Locate the cell with the specified text and output its (x, y) center coordinate. 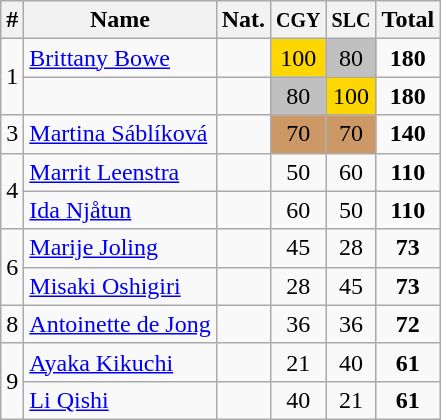
Name (120, 20)
SLC (351, 20)
CGY (299, 20)
Brittany Bowe (120, 58)
140 (408, 134)
9 (12, 381)
Martina Sáblíková (120, 134)
Ayaka Kikuchi (120, 362)
Nat. (243, 20)
Antoinette de Jong (120, 324)
Total (408, 20)
Marrit Leenstra (120, 172)
Misaki Oshigiri (120, 286)
72 (408, 324)
6 (12, 267)
4 (12, 191)
Marije Joling (120, 248)
Ida Njåtun (120, 210)
# (12, 20)
8 (12, 324)
3 (12, 134)
Li Qishi (120, 400)
1 (12, 77)
